Locate the cell with the specified text and output its (X, Y) center coordinate. 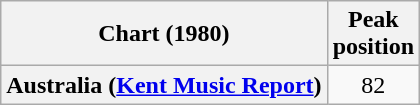
82 (373, 85)
Chart (1980) (164, 34)
Peakposition (373, 34)
Australia (Kent Music Report) (164, 85)
